Locate the cell with the specified text and output its (X, Y) center coordinate. 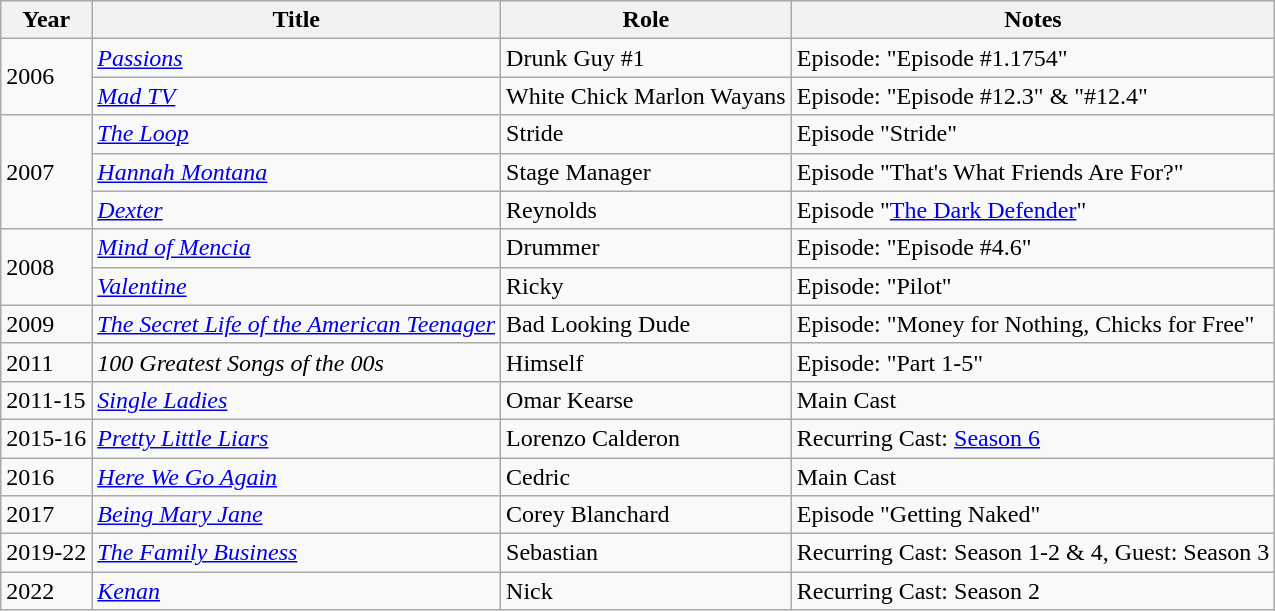
2007 (46, 172)
2009 (46, 324)
Episode: "Money for Nothing, Chicks for Free" (1033, 324)
Drummer (646, 248)
Dexter (296, 210)
2011-15 (46, 400)
Valentine (296, 286)
Episode: "Pilot" (1033, 286)
Stride (646, 134)
Reynolds (646, 210)
Omar Kearse (646, 400)
Recurring Cast: Season 1-2 & 4, Guest: Season 3 (1033, 553)
White Chick Marlon Wayans (646, 96)
Episode: "Episode #1.1754" (1033, 58)
Hannah Montana (296, 172)
2022 (46, 591)
Here We Go Again (296, 477)
2015-16 (46, 438)
Sebastian (646, 553)
Episode "The Dark Defender" (1033, 210)
Nick (646, 591)
Notes (1033, 20)
Title (296, 20)
Stage Manager (646, 172)
Mind of Mencia (296, 248)
Pretty Little Liars (296, 438)
Kenan (296, 591)
Year (46, 20)
Episode: "Episode #12.3" & "#12.4" (1033, 96)
2011 (46, 362)
2019-22 (46, 553)
Lorenzo Calderon (646, 438)
Being Mary Jane (296, 515)
2006 (46, 77)
The Family Business (296, 553)
Episode: "Episode #4.6" (1033, 248)
Corey Blanchard (646, 515)
Episode "Getting Naked" (1033, 515)
The Secret Life of the American Teenager (296, 324)
Episode "Stride" (1033, 134)
Recurring Cast: Season 2 (1033, 591)
Role (646, 20)
Single Ladies (296, 400)
100 Greatest Songs of the 00s (296, 362)
Himself (646, 362)
2016 (46, 477)
Recurring Cast: Season 6 (1033, 438)
Passions (296, 58)
Episode: "Part 1-5" (1033, 362)
2008 (46, 267)
The Loop (296, 134)
Drunk Guy #1 (646, 58)
Episode "That's What Friends Are For?" (1033, 172)
Ricky (646, 286)
Bad Looking Dude (646, 324)
Cedric (646, 477)
Mad TV (296, 96)
2017 (46, 515)
